For the text-containing cell, return its midpoint in (x, y) coordinate format. 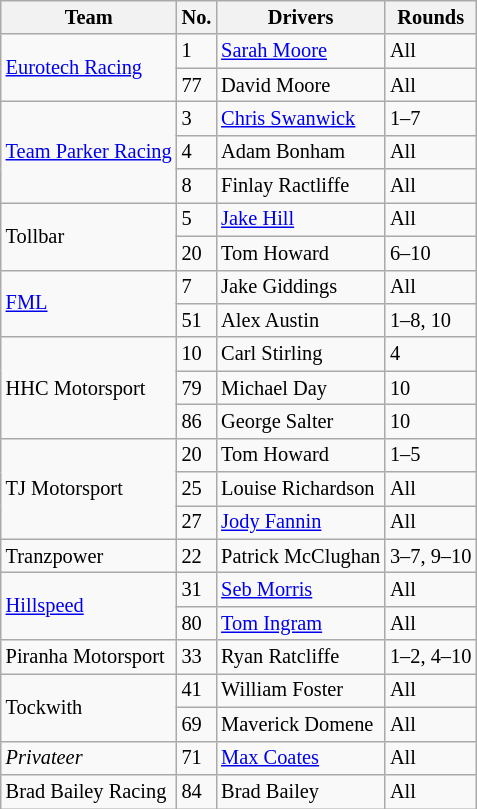
Jake Giddings (300, 287)
27 (197, 522)
1–7 (430, 118)
41 (197, 690)
1–8, 10 (430, 320)
86 (197, 421)
Alex Austin (300, 320)
William Foster (300, 690)
69 (197, 724)
Chris Swanwick (300, 118)
Brad Bailey (300, 791)
Max Coates (300, 758)
Rounds (430, 17)
Patrick McClughan (300, 556)
Team (89, 17)
71 (197, 758)
79 (197, 388)
Finlay Ractliffe (300, 186)
Tranzpower (89, 556)
51 (197, 320)
Hillspeed (89, 606)
Michael Day (300, 388)
Jake Hill (300, 219)
6–10 (430, 253)
TJ Motorsport (89, 488)
25 (197, 489)
Ryan Ratcliffe (300, 657)
33 (197, 657)
Drivers (300, 17)
3 (197, 118)
Tockwith (89, 706)
Seb Morris (300, 589)
David Moore (300, 85)
22 (197, 556)
Louise Richardson (300, 489)
Jody Fannin (300, 522)
1–2, 4–10 (430, 657)
George Salter (300, 421)
1 (197, 51)
1–5 (430, 455)
Piranha Motorsport (89, 657)
Eurotech Racing (89, 68)
Maverick Domene (300, 724)
Tom Ingram (300, 623)
Tollbar (89, 236)
FML (89, 304)
5 (197, 219)
No. (197, 17)
80 (197, 623)
Brad Bailey Racing (89, 791)
7 (197, 287)
Carl Stirling (300, 354)
84 (197, 791)
HHC Motorsport (89, 388)
Team Parker Racing (89, 152)
3–7, 9–10 (430, 556)
Privateer (89, 758)
77 (197, 85)
8 (197, 186)
Sarah Moore (300, 51)
31 (197, 589)
Adam Bonham (300, 152)
